Scan for the cell matching the given text and deliver its (x, y) coordinate at center. 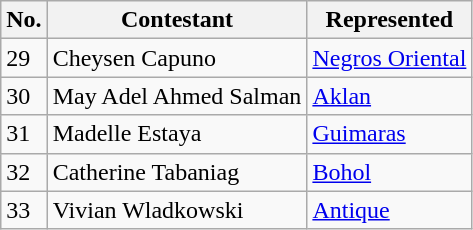
Negros Oriental (390, 58)
Bohol (390, 172)
29 (24, 58)
32 (24, 172)
Madelle Estaya (177, 134)
Antique (390, 210)
No. (24, 20)
33 (24, 210)
Aklan (390, 96)
Represented (390, 20)
31 (24, 134)
May Adel Ahmed Salman (177, 96)
Catherine Tabaniag (177, 172)
Cheysen Capuno (177, 58)
Guimaras (390, 134)
Contestant (177, 20)
30 (24, 96)
Vivian Wladkowski (177, 210)
